Extract the [X, Y] coordinate from the center of the cell holding the provided text.  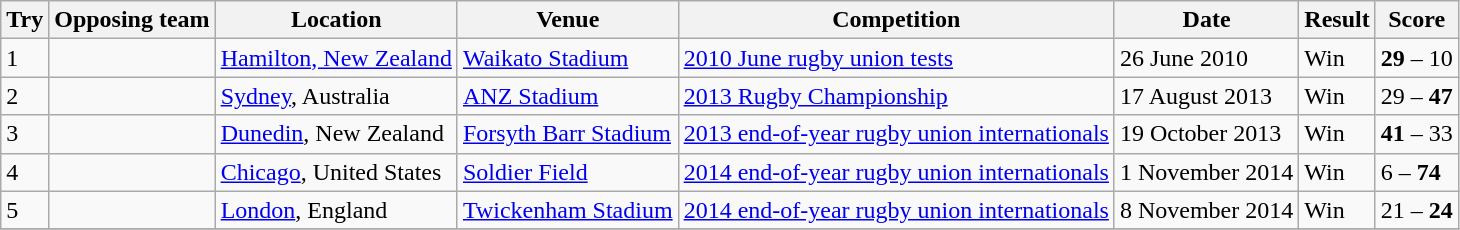
Try [25, 20]
1 [25, 58]
21 – 24 [1416, 210]
41 – 33 [1416, 134]
1 November 2014 [1206, 172]
2 [25, 96]
2013 end-of-year rugby union internationals [896, 134]
London, England [336, 210]
Waikato Stadium [568, 58]
19 October 2013 [1206, 134]
2010 June rugby union tests [896, 58]
29 – 47 [1416, 96]
26 June 2010 [1206, 58]
3 [25, 134]
Score [1416, 20]
2013 Rugby Championship [896, 96]
Soldier Field [568, 172]
8 November 2014 [1206, 210]
Result [1337, 20]
Competition [896, 20]
Sydney, Australia [336, 96]
ANZ Stadium [568, 96]
Opposing team [132, 20]
Forsyth Barr Stadium [568, 134]
4 [25, 172]
Hamilton, New Zealand [336, 58]
Venue [568, 20]
Date [1206, 20]
Twickenham Stadium [568, 210]
29 – 10 [1416, 58]
Location [336, 20]
17 August 2013 [1206, 96]
6 – 74 [1416, 172]
Dunedin, New Zealand [336, 134]
5 [25, 210]
Chicago, United States [336, 172]
